Detect which cell encompasses the target text, then output its (x, y) center coordinate. 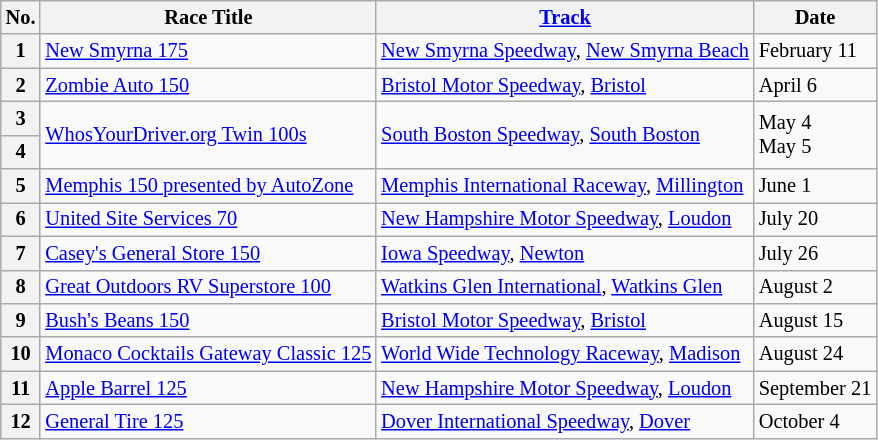
Date (815, 17)
5 (21, 186)
Great Outdoors RV Superstore 100 (208, 287)
July 26 (815, 253)
Casey's General Store 150 (208, 253)
May 4May 5 (815, 134)
11 (21, 388)
September 21 (815, 388)
Track (565, 17)
Monaco Cocktails Gateway Classic 125 (208, 354)
July 20 (815, 219)
3 (21, 118)
United Site Services 70 (208, 219)
Bush's Beans 150 (208, 320)
Watkins Glen International, Watkins Glen (565, 287)
August 24 (815, 354)
General Tire 125 (208, 421)
August 2 (815, 287)
Zombie Auto 150 (208, 85)
Iowa Speedway, Newton (565, 253)
2 (21, 85)
12 (21, 421)
April 6 (815, 85)
Race Title (208, 17)
New Smyrna 175 (208, 51)
World Wide Technology Raceway, Madison (565, 354)
October 4 (815, 421)
Memphis International Raceway, Millington (565, 186)
1 (21, 51)
4 (21, 152)
7 (21, 253)
9 (21, 320)
10 (21, 354)
6 (21, 219)
August 15 (815, 320)
New Smyrna Speedway, New Smyrna Beach (565, 51)
Dover International Speedway, Dover (565, 421)
June 1 (815, 186)
8 (21, 287)
WhosYourDriver.org Twin 100s (208, 134)
Memphis 150 presented by AutoZone (208, 186)
February 11 (815, 51)
South Boston Speedway, South Boston (565, 134)
No. (21, 17)
Apple Barrel 125 (208, 388)
